From the cell containing the given text, extract its center point as [X, Y] coordinate. 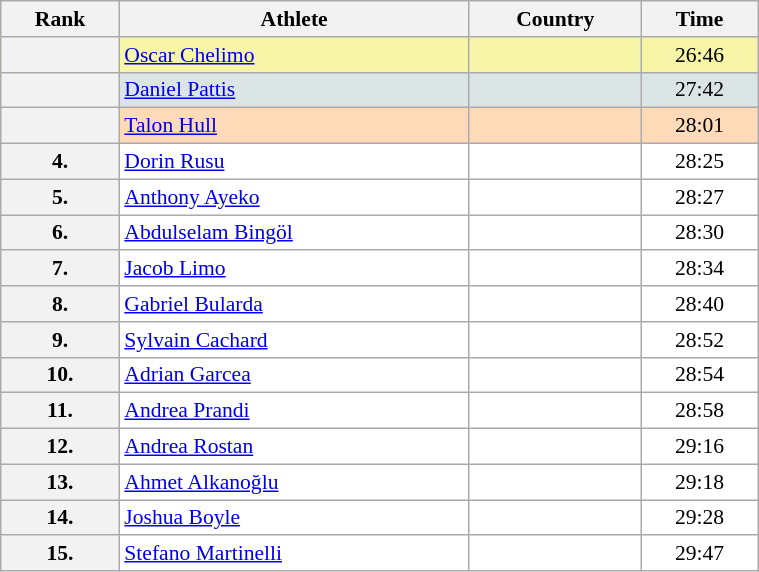
Andrea Prandi [294, 411]
Andrea Rostan [294, 447]
Sylvain Cachard [294, 340]
7. [60, 269]
28:40 [700, 304]
9. [60, 340]
26:46 [700, 55]
Abdulselam Bingöl [294, 233]
Anthony Ayeko [294, 197]
10. [60, 375]
28:27 [700, 197]
Oscar Chelimo [294, 55]
Adrian Garcea [294, 375]
4. [60, 162]
13. [60, 482]
Stefano Martinelli [294, 554]
Athlete [294, 19]
28:30 [700, 233]
29:47 [700, 554]
Gabriel Bularda [294, 304]
28:58 [700, 411]
12. [60, 447]
Dorin Rusu [294, 162]
Joshua Boyle [294, 518]
29:18 [700, 482]
6. [60, 233]
28:25 [700, 162]
Ahmet Alkanoğlu [294, 482]
15. [60, 554]
29:16 [700, 447]
Jacob Limo [294, 269]
29:28 [700, 518]
5. [60, 197]
28:54 [700, 375]
Country [555, 19]
11. [60, 411]
14. [60, 518]
28:34 [700, 269]
8. [60, 304]
27:42 [700, 90]
Rank [60, 19]
28:52 [700, 340]
Time [700, 19]
Talon Hull [294, 126]
28:01 [700, 126]
Daniel Pattis [294, 90]
